Provide the [X, Y] coordinate of the cell's center where the given text is located.  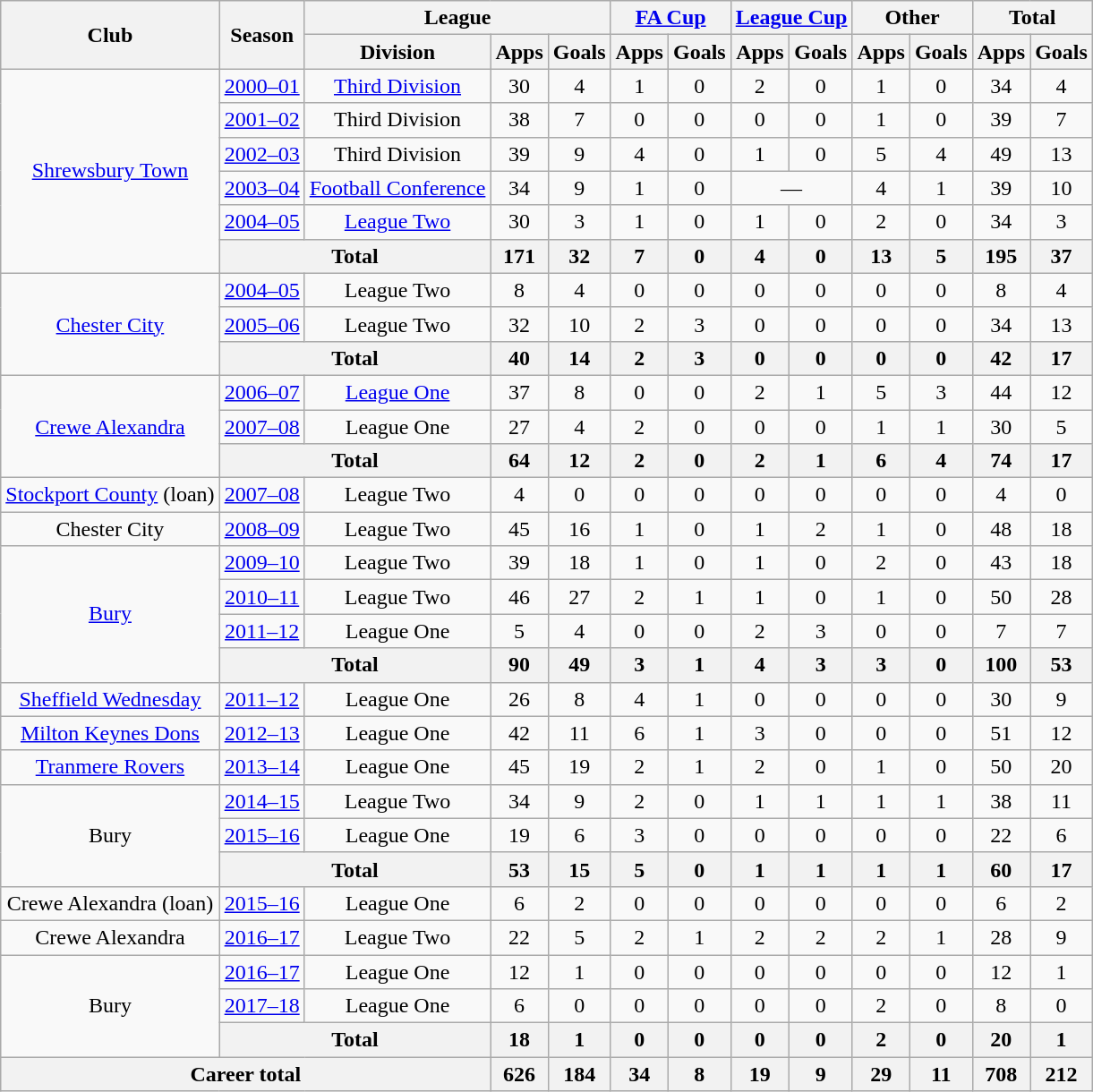
2006–07 [261, 392]
184 [579, 1074]
Stockport County (loan) [110, 495]
2012–13 [261, 733]
16 [579, 529]
2014–15 [261, 801]
26 [519, 699]
Shrewsbury Town [110, 171]
51 [1001, 733]
Crewe Alexandra (loan) [110, 903]
44 [1001, 392]
171 [519, 256]
2009–10 [261, 563]
Milton Keynes Dons [110, 733]
2000–01 [261, 86]
2017–18 [261, 1006]
60 [1001, 869]
46 [519, 597]
Club [110, 35]
195 [1001, 256]
Division [397, 52]
Tranmere Rovers [110, 767]
2010–11 [261, 597]
2005–06 [261, 324]
2008–09 [261, 529]
48 [1001, 529]
FA Cup [670, 18]
74 [1001, 461]
43 [1001, 563]
29 [881, 1074]
626 [519, 1074]
64 [519, 461]
212 [1062, 1074]
708 [1001, 1074]
90 [519, 665]
Season [261, 35]
2002–03 [261, 154]
2001–02 [261, 120]
2013–14 [261, 767]
Other [912, 18]
Career total [245, 1074]
40 [519, 358]
2003–04 [261, 188]
League Cup [791, 18]
14 [579, 358]
15 [579, 869]
Football Conference [397, 188]
— [791, 188]
100 [1001, 665]
League [457, 18]
Sheffield Wednesday [110, 699]
